Detect which cell encompasses the target text, then output its [X, Y] center coordinate. 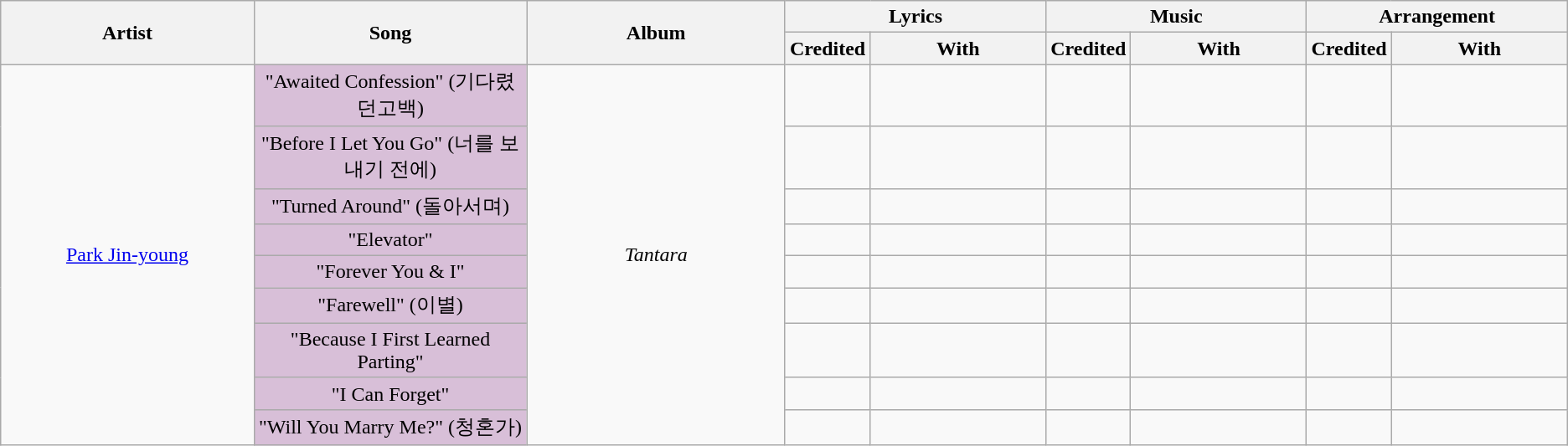
Park Jin-young [127, 254]
"Before I Let You Go" (너를 보내기 전에) [390, 157]
"I Can Forget" [390, 393]
Album [657, 33]
Arrangement [1437, 17]
"Farewell" (이별) [390, 306]
"Turned Around" (돌아서며) [390, 206]
Tantara [657, 254]
"Elevator" [390, 240]
"Because I First Learned Parting" [390, 350]
"Awaited Confession" (기다렸던고백) [390, 95]
"Forever You & I" [390, 272]
Artist [127, 33]
"Will You Marry Me?" (청혼가) [390, 427]
Lyrics [915, 17]
Song [390, 33]
Music [1176, 17]
